Find where the given text appears and provide that cell's center as [X, Y] coordinate. 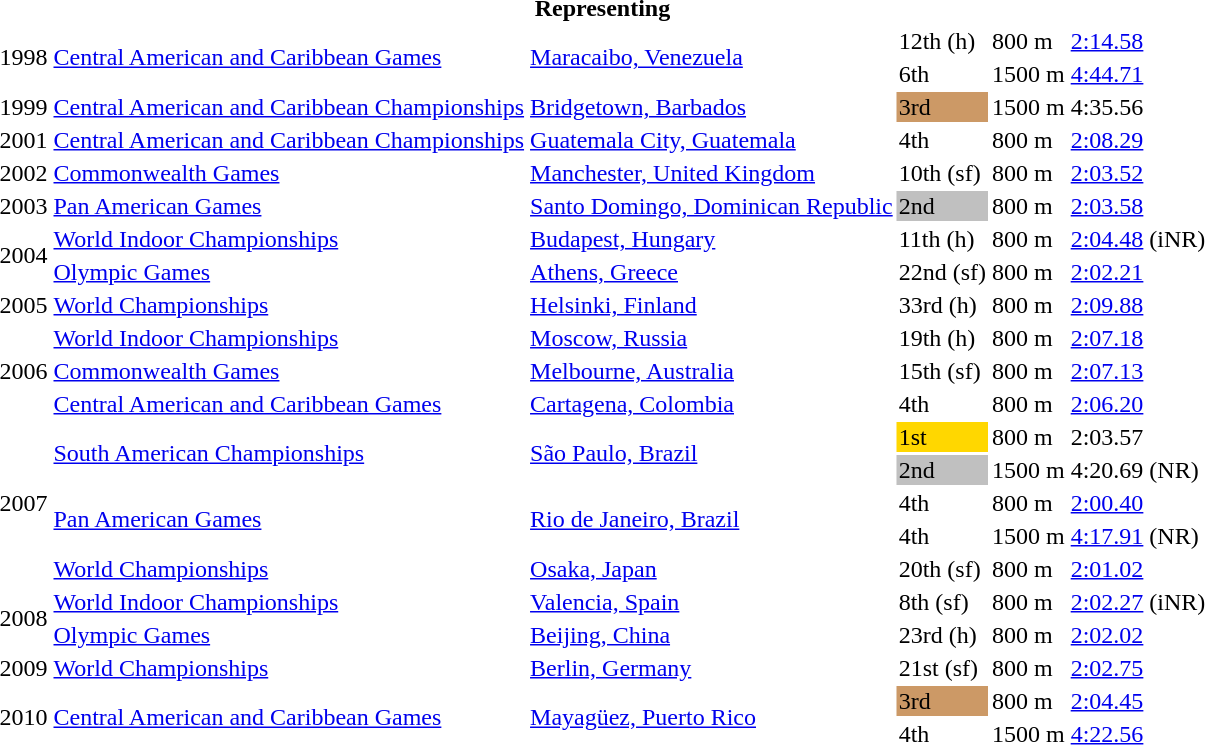
Guatemala City, Guatemala [712, 140]
22nd (sf) [942, 272]
Beijing, China [712, 635]
21st (sf) [942, 668]
33rd (h) [942, 305]
1st [942, 437]
10th (sf) [942, 173]
Budapest, Hungary [712, 239]
Berlin, Germany [712, 668]
6th [942, 74]
8th (sf) [942, 602]
Osaka, Japan [712, 569]
19th (h) [942, 338]
Cartagena, Colombia [712, 404]
15th (sf) [942, 371]
11th (h) [942, 239]
20th (sf) [942, 569]
Maracaibo, Venezuela [712, 58]
São Paulo, Brazil [712, 454]
Manchester, United Kingdom [712, 173]
Bridgetown, Barbados [712, 107]
Melbourne, Australia [712, 371]
Moscow, Russia [712, 338]
Rio de Janeiro, Brazil [712, 520]
12th (h) [942, 41]
23rd (h) [942, 635]
South American Championships [289, 454]
Valencia, Spain [712, 602]
Helsinki, Finland [712, 305]
Santo Domingo, Dominican Republic [712, 206]
Athens, Greece [712, 272]
